From the cell containing the given text, extract its center point as [X, Y] coordinate. 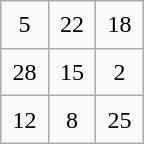
8 [72, 120]
22 [72, 24]
2 [120, 72]
28 [24, 72]
18 [120, 24]
25 [120, 120]
12 [24, 120]
5 [24, 24]
15 [72, 72]
